From the cell containing the given text, extract its center point as [x, y] coordinate. 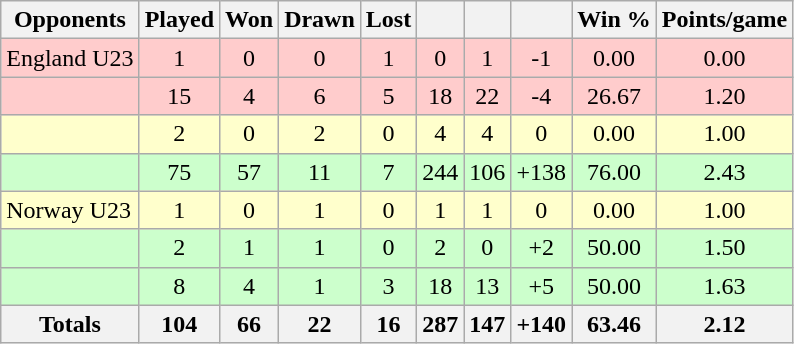
66 [250, 324]
Win % [614, 20]
Won [250, 20]
2.12 [724, 324]
Drawn [320, 20]
287 [440, 324]
England U23 [70, 58]
3 [388, 286]
1.63 [724, 286]
7 [388, 172]
5 [388, 96]
13 [488, 286]
8 [179, 286]
244 [440, 172]
104 [179, 324]
11 [320, 172]
Opponents [70, 20]
+138 [542, 172]
Played [179, 20]
16 [388, 324]
15 [179, 96]
75 [179, 172]
6 [320, 96]
Lost [388, 20]
+140 [542, 324]
2.43 [724, 172]
147 [488, 324]
Points/game [724, 20]
26.67 [614, 96]
1.50 [724, 248]
-4 [542, 96]
106 [488, 172]
63.46 [614, 324]
Norway U23 [70, 210]
-1 [542, 58]
+2 [542, 248]
76.00 [614, 172]
Totals [70, 324]
1.20 [724, 96]
+5 [542, 286]
57 [250, 172]
